Extract the [X, Y] coordinate from the center of the cell holding the provided text.  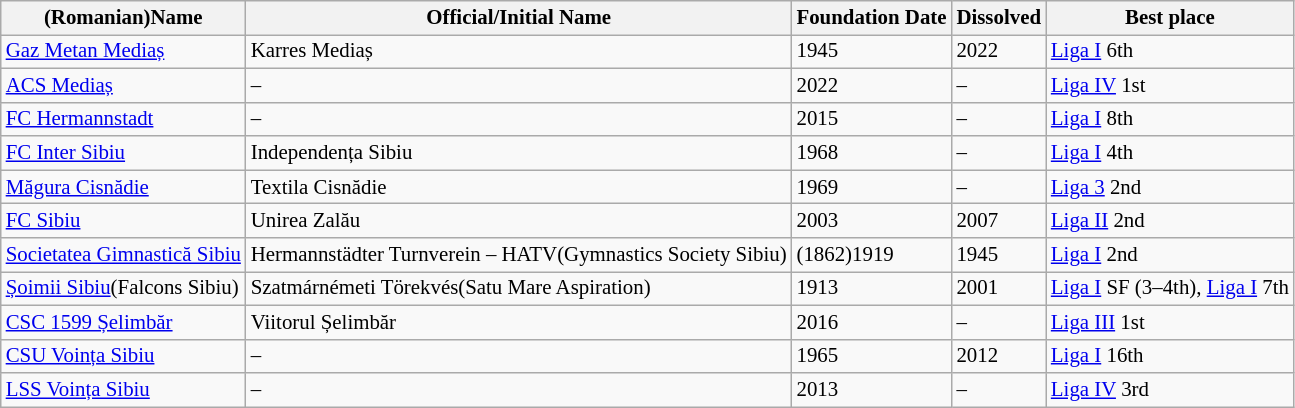
2016 [872, 322]
CSU Voința Sibiu [124, 356]
Măgura Cisnădie [124, 187]
Foundation Date [872, 18]
Textila Cisnădie [519, 187]
2001 [998, 288]
2015 [872, 119]
FC Inter Sibiu [124, 153]
FC Sibiu [124, 221]
Szatmárnémeti Törekvés(Satu Mare Aspiration) [519, 288]
2003 [872, 221]
2013 [872, 390]
1969 [872, 187]
Independența Sibiu [519, 153]
LSS Voința Sibiu [124, 390]
1965 [872, 356]
Hermannstädter Turnverein – HATV(Gymnastics Society Sibiu) [519, 255]
Liga I 4th [1170, 153]
ACS Mediaș [124, 85]
Liga I 6th [1170, 51]
Official/Initial Name [519, 18]
Karres Mediaș [519, 51]
1913 [872, 288]
Liga III 1st [1170, 322]
Societatea Gimnastică Sibiu [124, 255]
Liga IV 3rd [1170, 390]
Liga 3 2nd [1170, 187]
FC Hermannstadt [124, 119]
Șoimii Sibiu(Falcons Sibiu) [124, 288]
Liga I 16th [1170, 356]
Liga IV 1st [1170, 85]
Best place [1170, 18]
(1862)1919 [872, 255]
Unirea Zalău [519, 221]
CSC 1599 Șelimbăr [124, 322]
Gaz Metan Mediaș [124, 51]
2007 [998, 221]
(Romanian)Name [124, 18]
Viitorul Șelimbăr [519, 322]
2012 [998, 356]
1968 [872, 153]
Dissolved [998, 18]
Liga II 2nd [1170, 221]
Liga I 8th [1170, 119]
Liga I 2nd [1170, 255]
Liga I SF (3–4th), Liga I 7th [1170, 288]
